Locate the cell with the specified text and output its (x, y) center coordinate. 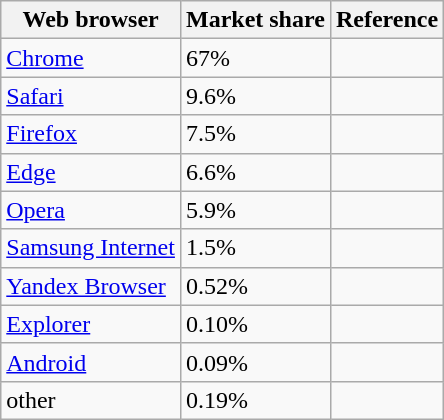
Explorer (91, 324)
Reference (386, 20)
Safari (91, 96)
9.6% (255, 96)
67% (255, 58)
Yandex Browser (91, 286)
7.5% (255, 134)
0.09% (255, 362)
Firefox (91, 134)
6.6% (255, 172)
other (91, 400)
5.9% (255, 210)
Edge (91, 172)
Chrome (91, 58)
Opera (91, 210)
Market share (255, 20)
1.5% (255, 248)
Web browser (91, 20)
Samsung Internet (91, 248)
0.52% (255, 286)
0.19% (255, 400)
0.10% (255, 324)
Android (91, 362)
